Provide the [x, y] coordinate of the cell's center where the given text is located.  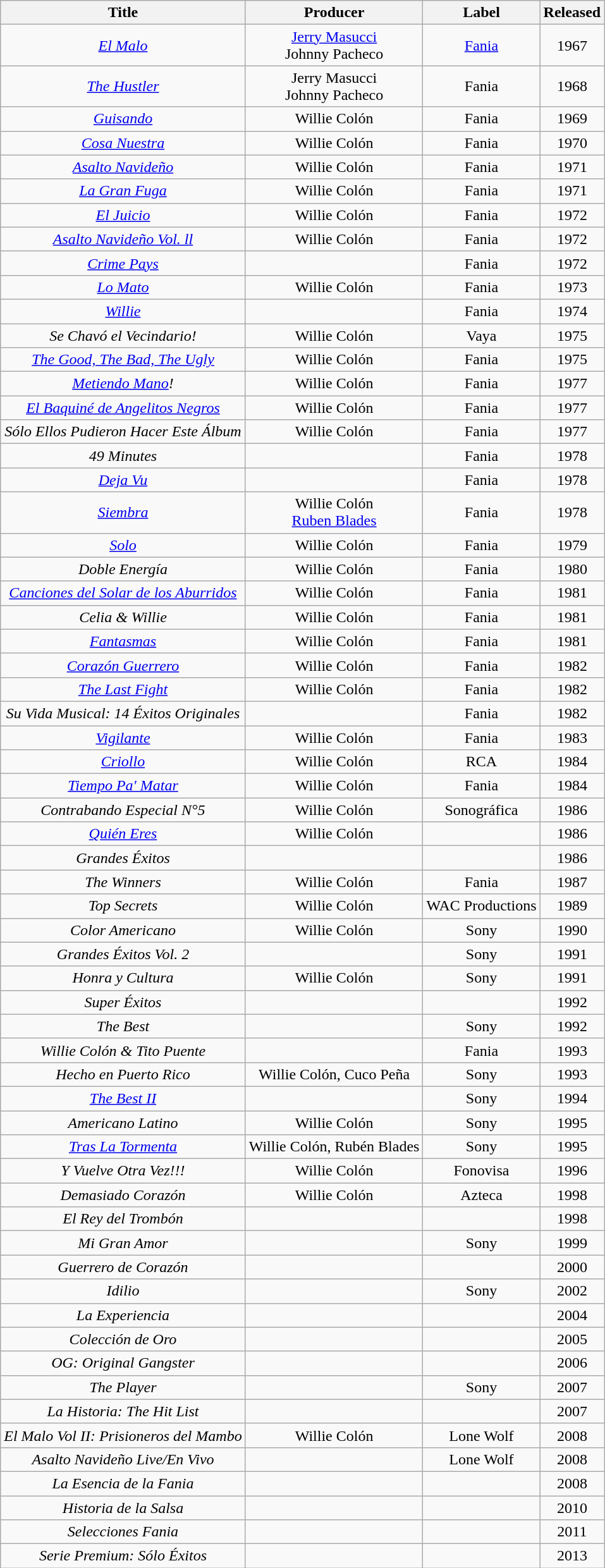
Jerry Masucci Johnny Pacheco [334, 46]
Doble Energía [123, 569]
Asalto Navideño [123, 167]
El Rey del Trombón [123, 1219]
49 Minutes [123, 456]
Sonográfica [482, 810]
Celia & Willie [123, 617]
The Player [123, 1387]
Mi Gran Amor [123, 1243]
Willie ColónRuben Blades [334, 512]
Guerrero de Corazón [123, 1267]
Americano Latino [123, 1122]
Producer [334, 13]
Canciones del Solar de los Aburridos [123, 593]
Tras La Tormenta [123, 1147]
1980 [572, 569]
The Good, The Bad, The Ugly [123, 360]
Grandes Éxitos Vol. 2 [123, 954]
Jerry MasucciJohnny Pacheco [334, 86]
Y Vuelve Otra Vez!!! [123, 1171]
Cosa Nuestra [123, 143]
The Best [123, 1026]
Willie Colón & Tito Puente [123, 1050]
RCA [482, 762]
Super Éxitos [123, 1002]
Willie [123, 311]
Guisando [123, 119]
Metiendo Mano! [123, 384]
2005 [572, 1339]
1990 [572, 930]
Siembra [123, 512]
1999 [572, 1243]
La Experiencia [123, 1315]
1967 [572, 46]
2000 [572, 1267]
Azteca [482, 1195]
1987 [572, 882]
2006 [572, 1363]
El Malo Vol II: Prisioneros del Mambo [123, 1435]
1994 [572, 1098]
Serie Premium: Sólo Éxitos [123, 1556]
Vaya [482, 336]
1970 [572, 143]
Top Secrets [123, 906]
1996 [572, 1171]
Title [123, 13]
Historia de la Salsa [123, 1508]
Color Americano [123, 930]
Quién Eres [123, 834]
1979 [572, 545]
Vigilante [123, 738]
El Baquiné de Angelitos Negros [123, 408]
La Esencia de la Fania [123, 1483]
Willie Colón, Rubén Blades [334, 1147]
Label [482, 13]
Corazón Guerrero [123, 665]
Sólo Ellos Pudieron Hacer Este Álbum [123, 432]
2004 [572, 1315]
Solo [123, 545]
Lo Mato [123, 287]
Criollo [123, 762]
2013 [572, 1556]
Deja Vu [123, 480]
Crime Pays [123, 263]
Fonovisa [482, 1171]
1969 [572, 119]
Asalto Navideño Live/En Vivo [123, 1459]
The Last Fight [123, 689]
Willie Colón, Cuco Peña [334, 1074]
Se Chavó el Vecindario! [123, 336]
2011 [572, 1532]
El Juicio [123, 215]
Grandes Éxitos [123, 858]
1974 [572, 311]
WAC Productions [482, 906]
1989 [572, 906]
Fantasmas [123, 641]
Released [572, 13]
1983 [572, 738]
Colección de Oro [123, 1339]
2010 [572, 1508]
Su Vida Musical: 14 Éxitos Originales [123, 713]
Asalto Navideño Vol. ll [123, 239]
La Historia: The Hit List [123, 1411]
Honra y Cultura [123, 978]
1973 [572, 287]
OG: Original Gangster [123, 1363]
El Malo [123, 46]
Selecciones Fania [123, 1532]
Hecho en Puerto Rico [123, 1074]
2002 [572, 1291]
The Best II [123, 1098]
Tiempo Pa' Matar [123, 786]
Idilio [123, 1291]
Demasiado Corazón [123, 1195]
The Winners [123, 882]
The Hustler [123, 86]
Contrabando Especial N°5 [123, 810]
La Gran Fuga [123, 191]
1968 [572, 86]
